Return (x, y) of the center of cell containing provided text 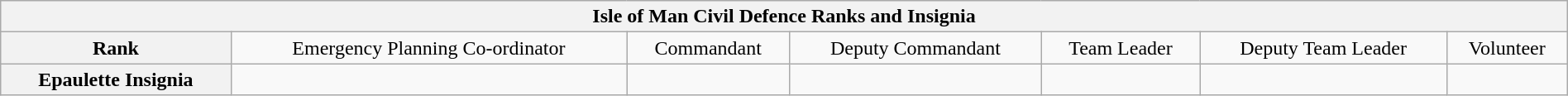
Rank (116, 48)
Isle of Man Civil Defence Ranks and Insignia (784, 17)
Commandant (708, 48)
Epaulette Insignia (116, 79)
Deputy Team Leader (1323, 48)
Deputy Commandant (915, 48)
Emergency Planning Co-ordinator (428, 48)
Volunteer (1507, 48)
Team Leader (1121, 48)
